Output the (x, y) coordinate of the center of the cell containing the given text.  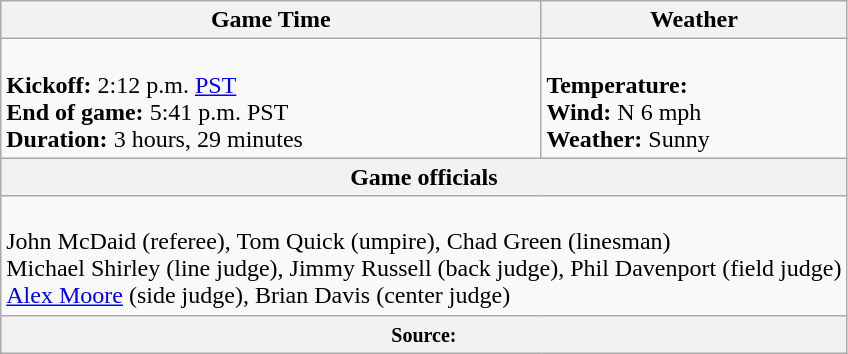
Game Time (271, 20)
Weather (694, 20)
Game officials (424, 177)
Temperature: Wind: N 6 mph Weather: Sunny (694, 98)
Source: (424, 334)
Kickoff: 2:12 p.m. PST End of game: 5:41 p.m. PST Duration: 3 hours, 29 minutes (271, 98)
